Extract the [x, y] coordinate from the center of the cell holding the provided text.  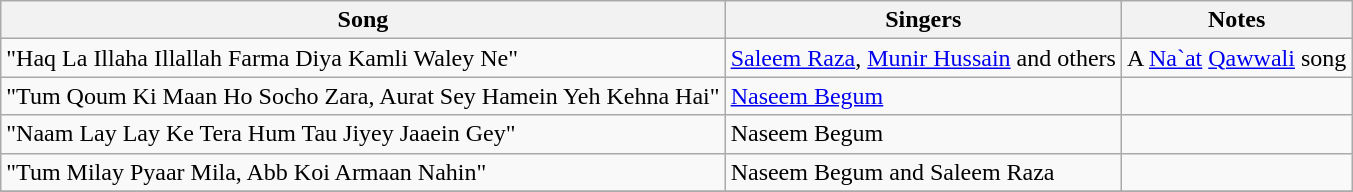
Notes [1236, 20]
"Naam Lay Lay Ke Tera Hum Tau Jiyey Jaaein Gey" [363, 134]
"Tum Milay Pyaar Mila, Abb Koi Armaan Nahin" [363, 172]
Saleem Raza, Munir Hussain and others [923, 58]
"Tum Qoum Ki Maan Ho Socho Zara, Aurat Sey Hamein Yeh Kehna Hai" [363, 96]
Song [363, 20]
Singers [923, 20]
A Na`at Qawwali song [1236, 58]
"Haq La Illaha Illallah Farma Diya Kamli Waley Ne" [363, 58]
Naseem Begum and Saleem Raza [923, 172]
